Capture the cell that displays the provided text and extract its [X, Y] central coordinate. 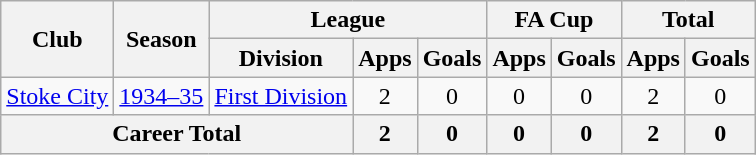
1934–35 [162, 96]
Season [162, 39]
Stoke City [58, 96]
Total [688, 20]
FA Cup [554, 20]
Career Total [177, 134]
First Division [281, 96]
Club [58, 39]
Division [281, 58]
League [348, 20]
